From the cell containing the given text, extract its center point as [x, y] coordinate. 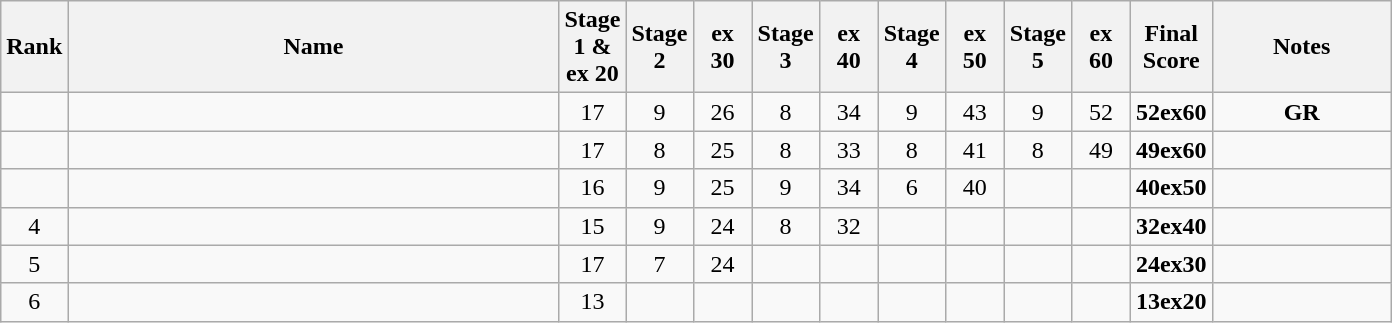
Name [314, 47]
ex 60 [1100, 47]
Rank [34, 47]
ex 30 [722, 47]
15 [592, 226]
Stage 4 [912, 47]
7 [660, 264]
GR [1302, 112]
5 [34, 264]
Stage 1 & ex 20 [592, 47]
4 [34, 226]
43 [974, 112]
24ex30 [1171, 264]
Notes [1302, 47]
Stage 5 [1038, 47]
49 [1100, 150]
13ex20 [1171, 302]
49ex60 [1171, 150]
ex 40 [848, 47]
Final Score [1171, 47]
16 [592, 188]
ex 50 [974, 47]
32ex40 [1171, 226]
41 [974, 150]
13 [592, 302]
Stage 2 [660, 47]
40 [974, 188]
52 [1100, 112]
32 [848, 226]
26 [722, 112]
40ex50 [1171, 188]
33 [848, 150]
Stage 3 [786, 47]
52ex60 [1171, 112]
